From the cell containing the given text, extract its center point as [X, Y] coordinate. 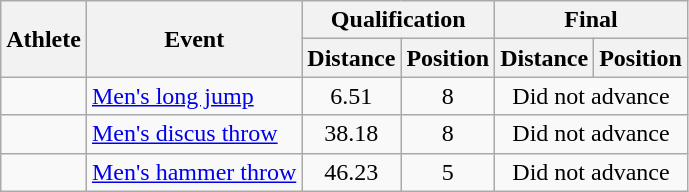
6.51 [352, 96]
Men's discus throw [194, 134]
38.18 [352, 134]
Athlete [44, 39]
Men's hammer throw [194, 172]
Event [194, 39]
Final [592, 20]
Qualification [398, 20]
5 [448, 172]
46.23 [352, 172]
Men's long jump [194, 96]
